From the cell containing the given text, extract its center point as (X, Y) coordinate. 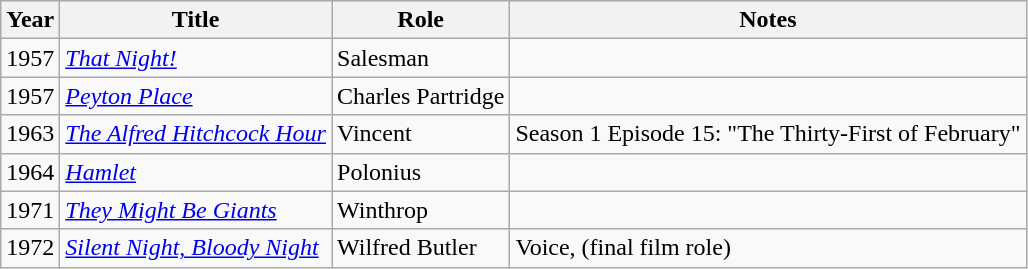
Season 1 Episode 15: "The Thirty-First of February" (768, 134)
Winthrop (421, 210)
Wilfred Butler (421, 248)
Hamlet (196, 172)
The Alfred Hitchcock Hour (196, 134)
Title (196, 20)
Silent Night, Bloody Night (196, 248)
1971 (30, 210)
They Might Be Giants (196, 210)
That Night! (196, 58)
1964 (30, 172)
1972 (30, 248)
Role (421, 20)
Year (30, 20)
Notes (768, 20)
Peyton Place (196, 96)
Vincent (421, 134)
Charles Partridge (421, 96)
Salesman (421, 58)
Voice, (final film role) (768, 248)
1963 (30, 134)
Polonius (421, 172)
